Identify which cell holds the provided text, then report its [X, Y] central coordinate. 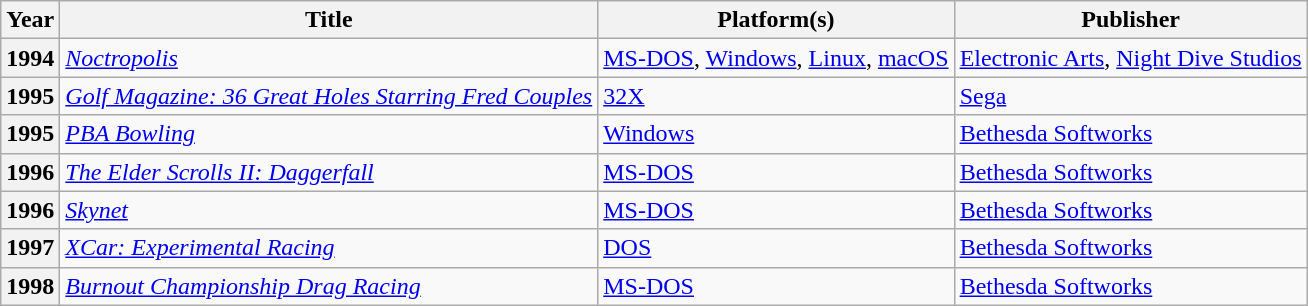
The Elder Scrolls II: Daggerfall [329, 172]
Golf Magazine: 36 Great Holes Starring Fred Couples [329, 96]
DOS [776, 248]
Sega [1130, 96]
Publisher [1130, 20]
1997 [30, 248]
Burnout Championship Drag Racing [329, 286]
XCar: Experimental Racing [329, 248]
Year [30, 20]
1994 [30, 58]
PBA Bowling [329, 134]
Electronic Arts, Night Dive Studios [1130, 58]
MS-DOS, Windows, Linux, macOS [776, 58]
Skynet [329, 210]
1998 [30, 286]
Title [329, 20]
Platform(s) [776, 20]
Windows [776, 134]
32X [776, 96]
Noctropolis [329, 58]
